Return [x, y] of the center of cell containing provided text 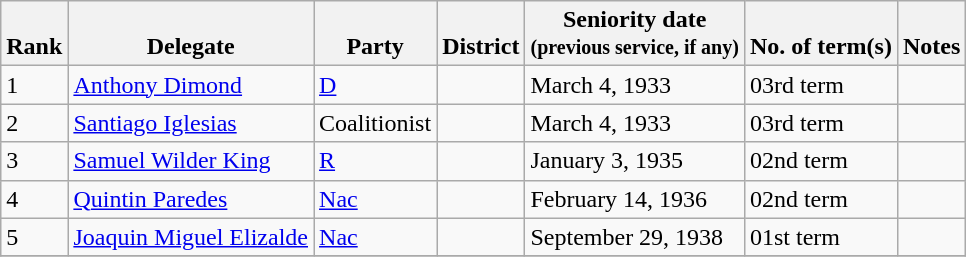
Seniority date(previous service, if any) [634, 34]
2 [34, 123]
No. of term(s) [820, 34]
September 29, 1938 [634, 237]
3 [34, 161]
February 14, 1936 [634, 199]
Party [376, 34]
January 3, 1935 [634, 161]
Santiago Iglesias [191, 123]
Samuel Wilder King [191, 161]
R [376, 161]
Rank [34, 34]
1 [34, 85]
5 [34, 237]
Quintin Paredes [191, 199]
Coalitionist [376, 123]
01st term [820, 237]
4 [34, 199]
D [376, 85]
Anthony Dimond [191, 85]
Notes [931, 34]
Delegate [191, 34]
District [481, 34]
Joaquin Miguel Elizalde [191, 237]
